Provide the (x, y) coordinate of the cell's center where the given text is located.  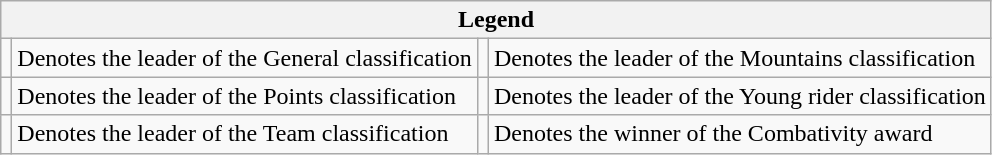
Denotes the leader of the Team classification (245, 134)
Denotes the leader of the General classification (245, 58)
Denotes the winner of the Combativity award (740, 134)
Denotes the leader of the Mountains classification (740, 58)
Denotes the leader of the Points classification (245, 96)
Legend (496, 20)
Denotes the leader of the Young rider classification (740, 96)
